Search for the cell housing the specified text and yield its (X, Y) center coordinate. 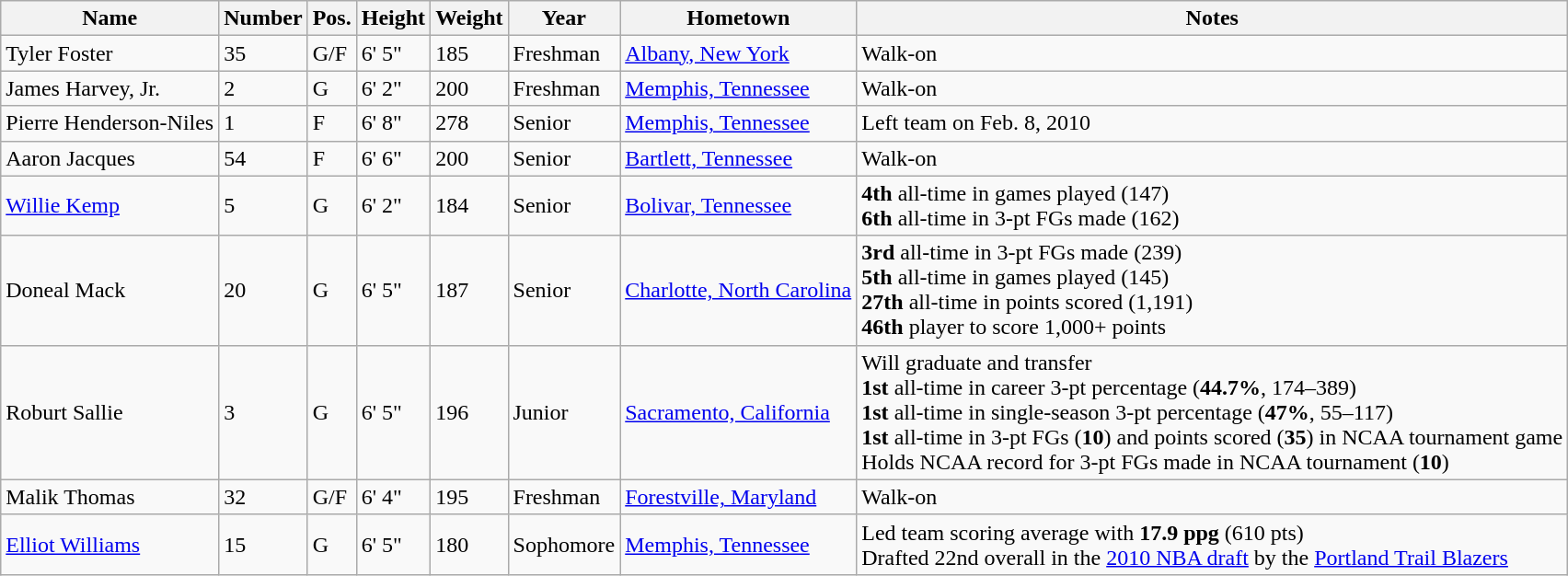
Weight (469, 18)
1 (263, 123)
Willie Kemp (110, 206)
Forestville, Maryland (738, 497)
Aaron Jacques (110, 158)
6' 4" (393, 497)
Bartlett, Tennessee (738, 158)
Charlotte, North Carolina (738, 291)
James Harvey, Jr. (110, 88)
Sophomore (564, 545)
Roburt Sallie (110, 412)
180 (469, 545)
20 (263, 291)
Tyler Foster (110, 53)
32 (263, 497)
Pierre Henderson-Niles (110, 123)
3 (263, 412)
15 (263, 545)
184 (469, 206)
Number (263, 18)
Notes (1213, 18)
4th all-time in games played (147)6th all-time in 3-pt FGs made (162) (1213, 206)
Malik Thomas (110, 497)
Name (110, 18)
Hometown (738, 18)
Doneal Mack (110, 291)
Led team scoring average with 17.9 ppg (610 pts)Drafted 22nd overall in the 2010 NBA draft by the Portland Trail Blazers (1213, 545)
196 (469, 412)
54 (263, 158)
Height (393, 18)
Pos. (331, 18)
187 (469, 291)
195 (469, 497)
Junior (564, 412)
Sacramento, California (738, 412)
6' 6" (393, 158)
35 (263, 53)
3rd all-time in 3-pt FGs made (239)5th all-time in games played (145) 27th all-time in points scored (1,191)46th player to score 1,000+ points (1213, 291)
Bolivar, Tennessee (738, 206)
Elliot Williams (110, 545)
185 (469, 53)
2 (263, 88)
Albany, New York (738, 53)
5 (263, 206)
278 (469, 123)
Left team on Feb. 8, 2010 (1213, 123)
6' 8" (393, 123)
Year (564, 18)
